Pinpoint the cell where the given text exists, returning its [x, y] midpoint coordinate. 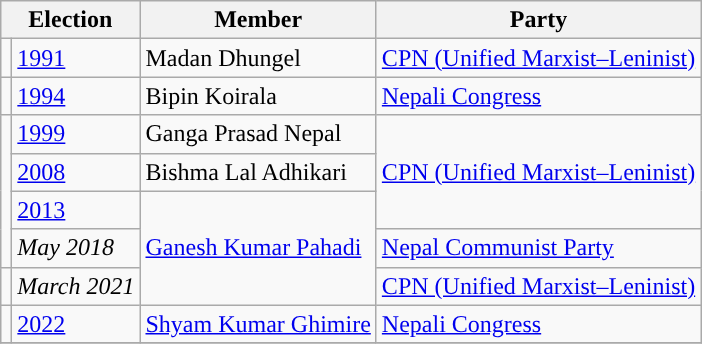
Election [70, 20]
Shyam Kumar Ghimire [258, 324]
Bipin Koirala [258, 96]
Party [538, 20]
March 2021 [76, 286]
Ganga Prasad Nepal [258, 134]
Ganesh Kumar Pahadi [258, 248]
2022 [76, 324]
1991 [76, 58]
May 2018 [76, 248]
Bishma Lal Adhikari [258, 172]
Member [258, 20]
2008 [76, 172]
2013 [76, 210]
Nepal Communist Party [538, 248]
1994 [76, 96]
1999 [76, 134]
Madan Dhungel [258, 58]
